Provide the [X, Y] coordinate of the cell's center where the given text is located.  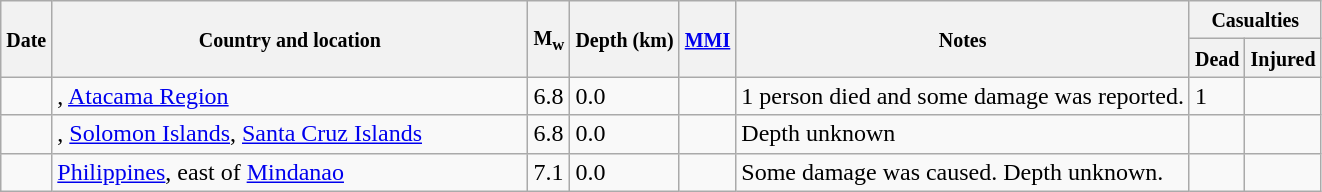
Philippines, east of Mindanao [290, 172]
Date [26, 39]
, Solomon Islands, Santa Cruz Islands [290, 134]
Mw [549, 39]
Some damage was caused. Depth unknown. [963, 172]
1 [1217, 96]
Casualties [1255, 20]
Notes [963, 39]
1 person died and some damage was reported. [963, 96]
MMI [708, 39]
Country and location [290, 39]
Depth unknown [963, 134]
Dead [1217, 58]
, Atacama Region [290, 96]
Depth (km) [624, 39]
Injured [1283, 58]
7.1 [549, 172]
